For the text-containing cell, return its midpoint in [X, Y] coordinate format. 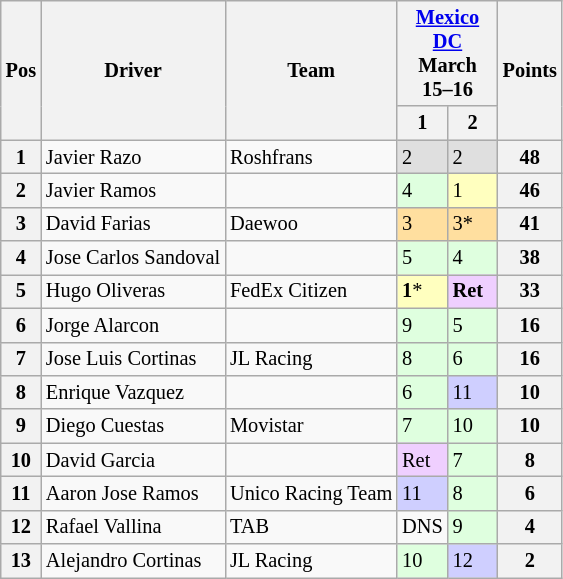
Pos [21, 70]
Alejandro Cortinas [133, 561]
Daewoo [311, 224]
Javier Ramos [133, 190]
Diego Cuestas [133, 426]
Roshfrans [311, 157]
FedEx Citizen [311, 291]
Jose Luis Cortinas [133, 359]
Points [530, 70]
33 [530, 291]
Javier Razo [133, 157]
3* [473, 224]
Unico Racing Team [311, 493]
13 [21, 561]
David Farias [133, 224]
Driver [133, 70]
48 [530, 157]
1* [422, 291]
DNS [422, 527]
38 [530, 258]
Hugo Oliveras [133, 291]
Movistar [311, 426]
Enrique Vazquez [133, 392]
David Garcia [133, 460]
Jose Carlos Sandoval [133, 258]
Rafael Vallina [133, 527]
Jorge Alarcon [133, 325]
Aaron Jose Ramos [133, 493]
Team [311, 70]
46 [530, 190]
TAB [311, 527]
41 [530, 224]
Mexico DCMarch 15–16 [448, 53]
